Pinpoint the cell where the given text exists, returning its [x, y] midpoint coordinate. 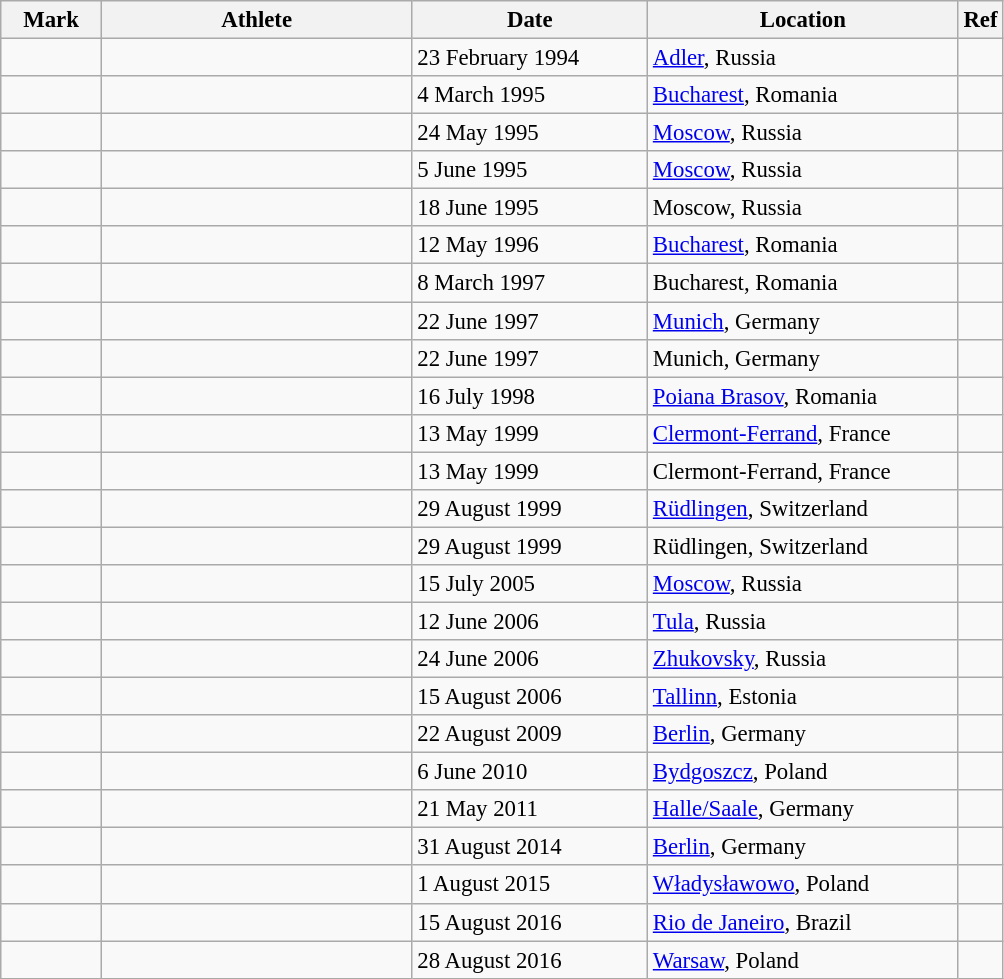
Ref [980, 20]
18 June 1995 [530, 208]
12 June 2006 [530, 621]
6 June 2010 [530, 772]
12 May 1996 [530, 245]
8 March 1997 [530, 283]
15 July 2005 [530, 584]
22 August 2009 [530, 734]
23 February 1994 [530, 58]
Tula, Russia [804, 621]
Władysławowo, Poland [804, 885]
28 August 2016 [530, 960]
24 May 1995 [530, 133]
24 June 2006 [530, 659]
Athlete [256, 20]
16 July 1998 [530, 396]
15 August 2016 [530, 922]
Warsaw, Poland [804, 960]
Poiana Brasov, Romania [804, 396]
15 August 2006 [530, 697]
Date [530, 20]
31 August 2014 [530, 847]
4 March 1995 [530, 95]
Rio de Janeiro, Brazil [804, 922]
Zhukovsky, Russia [804, 659]
Location [804, 20]
21 May 2011 [530, 809]
Bydgoszcz, Poland [804, 772]
5 June 1995 [530, 170]
Adler, Russia [804, 58]
Mark [52, 20]
1 August 2015 [530, 885]
Tallinn, Estonia [804, 697]
Halle/Saale, Germany [804, 809]
